Find where the given text appears and provide that cell's center as (x, y) coordinate. 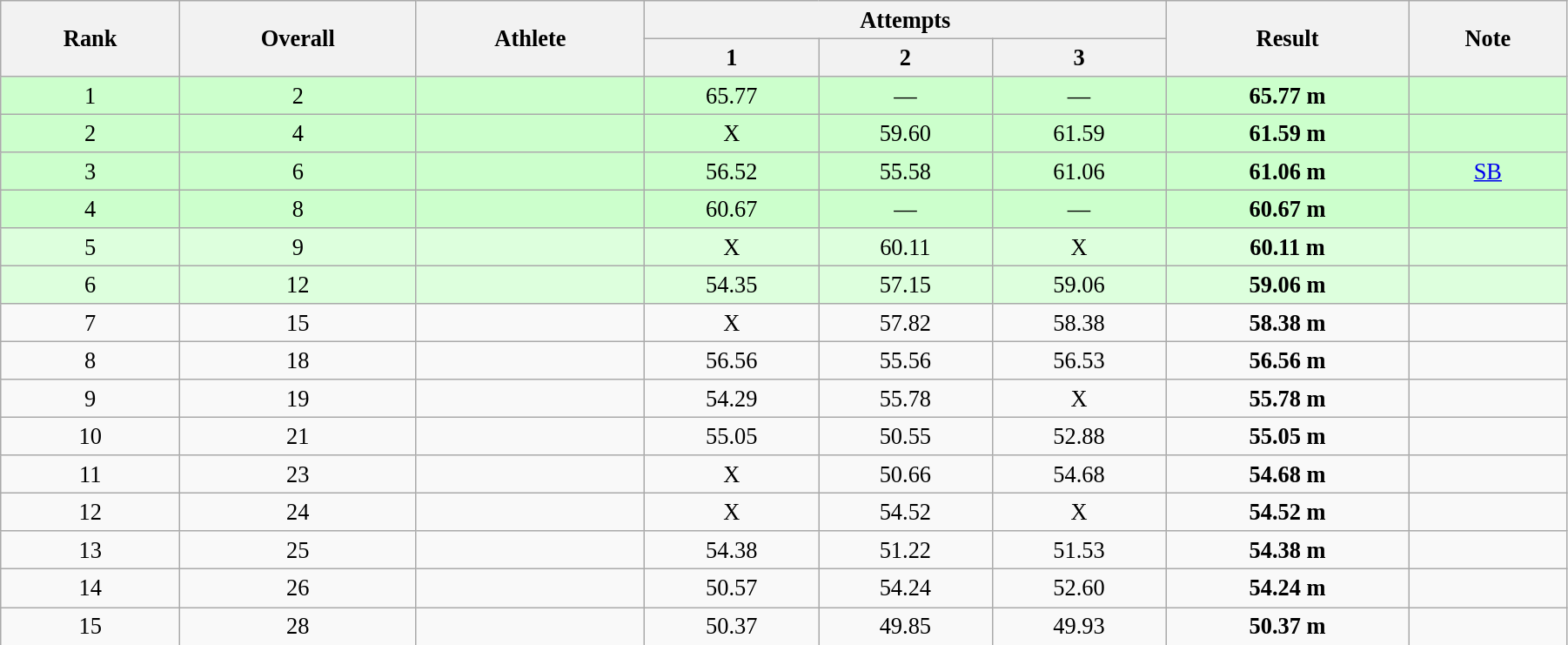
10 (90, 436)
61.06 m (1288, 171)
14 (90, 588)
51.22 (906, 550)
58.38 (1079, 323)
SB (1488, 171)
51.53 (1079, 550)
50.66 (906, 474)
60.11 m (1288, 247)
55.56 (906, 360)
61.59 (1079, 133)
54.68 m (1288, 474)
55.05 m (1288, 436)
18 (298, 360)
7 (90, 323)
55.05 (732, 436)
54.52 m (1288, 512)
54.24 m (1288, 588)
52.88 (1079, 436)
19 (298, 399)
61.06 (1079, 171)
54.38 (732, 550)
49.93 (1079, 626)
59.60 (906, 133)
54.24 (906, 588)
60.67 (732, 209)
55.78 (906, 399)
Overall (298, 38)
21 (298, 436)
50.55 (906, 436)
58.38 m (1288, 323)
55.78 m (1288, 399)
60.11 (906, 247)
56.52 (732, 171)
54.38 m (1288, 550)
54.52 (906, 512)
54.35 (732, 285)
24 (298, 512)
Athlete (531, 38)
5 (90, 247)
55.58 (906, 171)
61.59 m (1288, 133)
59.06 (1079, 285)
50.37 (732, 626)
54.68 (1079, 474)
25 (298, 550)
50.57 (732, 588)
50.37 m (1288, 626)
56.53 (1079, 360)
56.56 (732, 360)
26 (298, 588)
57.82 (906, 323)
52.60 (1079, 588)
56.56 m (1288, 360)
60.67 m (1288, 209)
65.77 (732, 95)
13 (90, 550)
23 (298, 474)
65.77 m (1288, 95)
57.15 (906, 285)
54.29 (732, 399)
Result (1288, 38)
28 (298, 626)
49.85 (906, 626)
11 (90, 474)
Attempts (905, 19)
Rank (90, 38)
Note (1488, 38)
59.06 m (1288, 285)
